Return the [x, y] coordinate for the center point of the cell that contains the specified text.  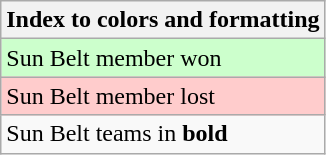
Sun Belt member lost [163, 96]
Index to colors and formatting [163, 20]
Sun Belt member won [163, 58]
Sun Belt teams in bold [163, 134]
